For the text-containing cell, return its midpoint in (x, y) coordinate format. 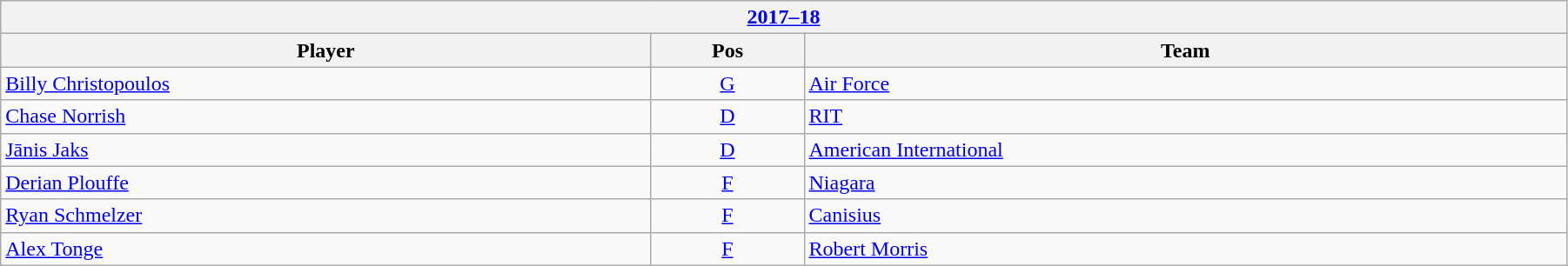
Chase Norrish (325, 116)
Derian Plouffe (325, 183)
Jānis Jaks (325, 150)
Billy Christopoulos (325, 83)
2017–18 (784, 17)
Canisius (1185, 216)
Team (1185, 50)
Ryan Schmelzer (325, 216)
Air Force (1185, 83)
RIT (1185, 116)
Robert Morris (1185, 249)
Niagara (1185, 183)
G (727, 83)
Alex Tonge (325, 249)
Player (325, 50)
Pos (727, 50)
American International (1185, 150)
